Extract the [X, Y] coordinate from the center of the cell holding the provided text.  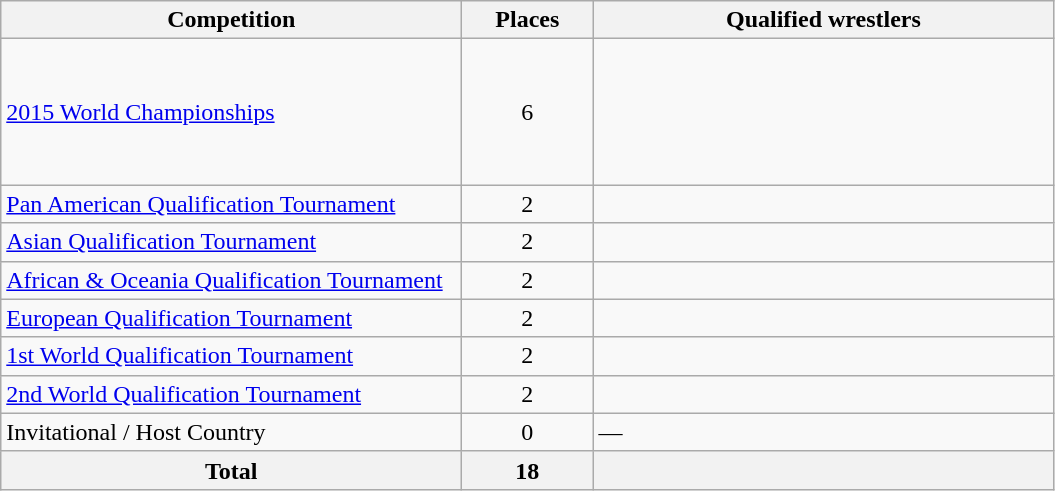
6 [528, 112]
Qualified wrestlers [824, 20]
African & Oceania Qualification Tournament [232, 280]
Invitational / Host Country [232, 432]
2nd World Qualification Tournament [232, 394]
Pan American Qualification Tournament [232, 204]
European Qualification Tournament [232, 318]
1st World Qualification Tournament [232, 356]
Places [528, 20]
— [824, 432]
Competition [232, 20]
0 [528, 432]
Asian Qualification Tournament [232, 242]
2015 World Championships [232, 112]
Total [232, 470]
18 [528, 470]
